Detect which cell encompasses the target text, then output its [X, Y] center coordinate. 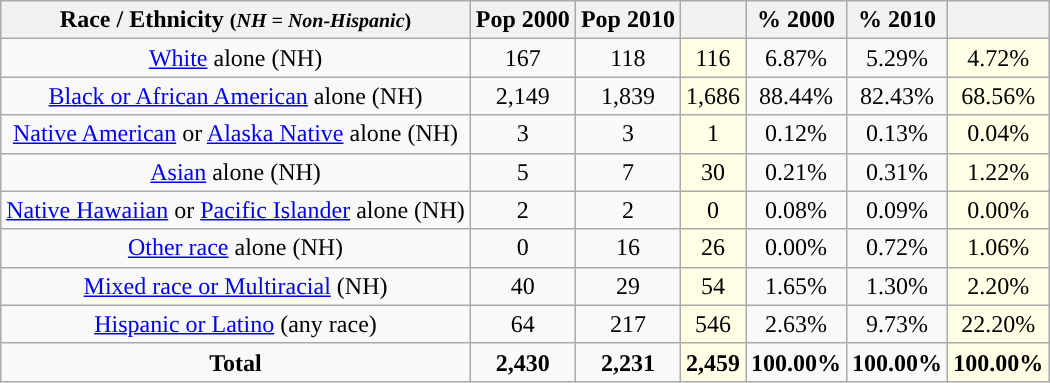
0.12% [796, 134]
0.04% [998, 134]
Mixed race or Multiracial (NH) [236, 286]
167 [522, 58]
5.29% [898, 58]
2.20% [998, 286]
0.72% [898, 248]
0.31% [898, 172]
1,686 [712, 96]
1.22% [998, 172]
1 [712, 134]
2,430 [522, 362]
Pop 2000 [522, 20]
30 [712, 172]
26 [712, 248]
% 2010 [898, 20]
64 [522, 324]
40 [522, 286]
% 2000 [796, 20]
88.44% [796, 96]
217 [628, 324]
Native American or Alaska Native alone (NH) [236, 134]
546 [712, 324]
82.43% [898, 96]
1.06% [998, 248]
Native Hawaiian or Pacific Islander alone (NH) [236, 210]
6.87% [796, 58]
1.65% [796, 286]
29 [628, 286]
White alone (NH) [236, 58]
0.13% [898, 134]
0.08% [796, 210]
68.56% [998, 96]
54 [712, 286]
Race / Ethnicity (NH = Non-Hispanic) [236, 20]
118 [628, 58]
22.20% [998, 324]
Hispanic or Latino (any race) [236, 324]
4.72% [998, 58]
116 [712, 58]
5 [522, 172]
Other race alone (NH) [236, 248]
2,231 [628, 362]
1.30% [898, 286]
Total [236, 362]
16 [628, 248]
2,459 [712, 362]
2,149 [522, 96]
Black or African American alone (NH) [236, 96]
Asian alone (NH) [236, 172]
9.73% [898, 324]
0.09% [898, 210]
Pop 2010 [628, 20]
1,839 [628, 96]
0.21% [796, 172]
7 [628, 172]
2.63% [796, 324]
